Capture the cell that displays the provided text and extract its [X, Y] central coordinate. 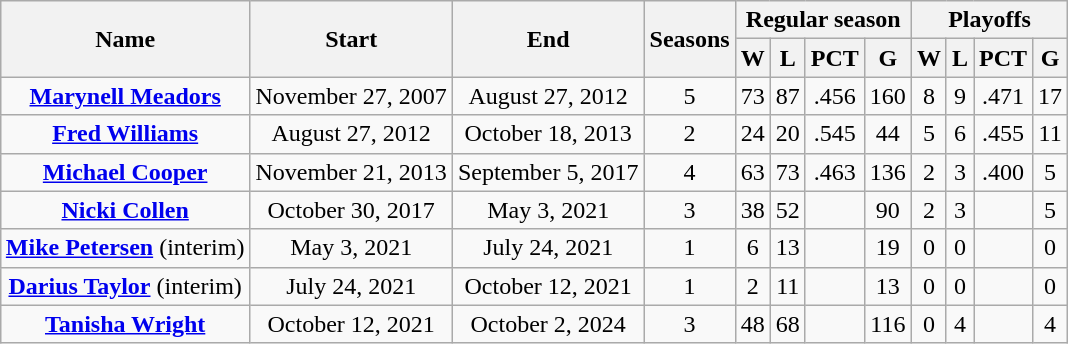
20 [788, 134]
116 [888, 324]
Marynell Meadors [125, 96]
End [548, 39]
.545 [834, 134]
Michael Cooper [125, 172]
90 [888, 210]
87 [788, 96]
October 18, 2013 [548, 134]
38 [752, 210]
Fred Williams [125, 134]
8 [928, 96]
19 [888, 248]
Tanisha Wright [125, 324]
September 5, 2017 [548, 172]
24 [752, 134]
17 [1050, 96]
160 [888, 96]
Name [125, 39]
Playoffs [989, 20]
November 21, 2013 [351, 172]
63 [752, 172]
136 [888, 172]
Mike Petersen (interim) [125, 248]
Start [351, 39]
October 30, 2017 [351, 210]
52 [788, 210]
9 [960, 96]
Seasons [690, 39]
Darius Taylor (interim) [125, 286]
.456 [834, 96]
48 [752, 324]
.400 [1004, 172]
Regular season [823, 20]
November 27, 2007 [351, 96]
.455 [1004, 134]
44 [888, 134]
.471 [1004, 96]
October 2, 2024 [548, 324]
.463 [834, 172]
68 [788, 324]
Nicki Collen [125, 210]
